Capture the cell that displays the provided text and extract its [x, y] central coordinate. 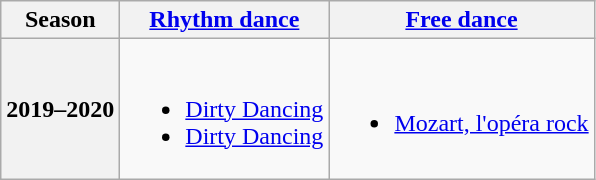
Mozart, l'opéra rock [462, 109]
Free dance [462, 20]
Season [60, 20]
Dirty Dancing Dirty Dancing [224, 109]
Rhythm dance [224, 20]
2019–2020 [60, 109]
